From the cell containing the given text, extract its center point as [x, y] coordinate. 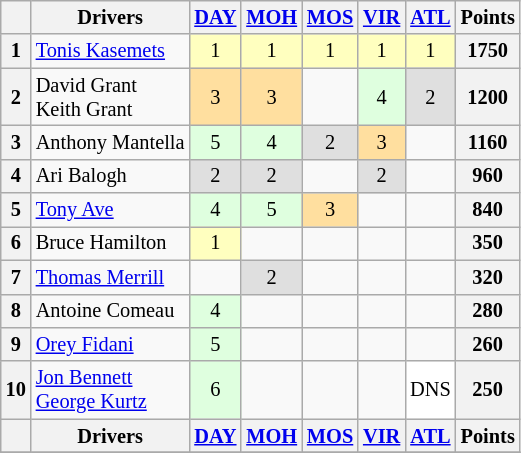
7 [16, 277]
320 [488, 277]
Jon Bennett George Kurtz [110, 390]
Orey Fidani [110, 344]
9 [16, 344]
Tonis Kasemets [110, 51]
840 [488, 210]
1200 [488, 97]
250 [488, 390]
Antoine Comeau [110, 311]
280 [488, 311]
DNS [430, 390]
Tony Ave [110, 210]
350 [488, 243]
1160 [488, 142]
David Grant Keith Grant [110, 97]
260 [488, 344]
Bruce Hamilton [110, 243]
Thomas Merrill [110, 277]
Ari Balogh [110, 176]
1750 [488, 51]
10 [16, 390]
960 [488, 176]
8 [16, 311]
Anthony Mantella [110, 142]
